Pinpoint the cell where the given text exists, returning its [x, y] midpoint coordinate. 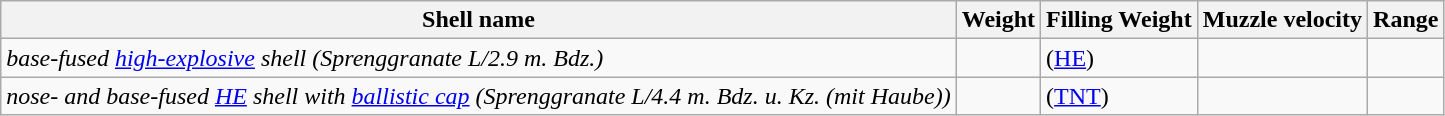
Muzzle velocity [1282, 20]
Weight [998, 20]
Range [1406, 20]
Filling Weight [1120, 20]
Shell name [478, 20]
(HE) [1120, 58]
(TNT) [1120, 96]
base-fused high-explosive shell (Sprenggranate L/2.9 m. Bdz.) [478, 58]
nose- and base-fused HE shell with ballistic cap (Sprenggranate L/4.4 m. Bdz. u. Kz. (mit Haube)) [478, 96]
